Search for the cell housing the specified text and yield its (X, Y) center coordinate. 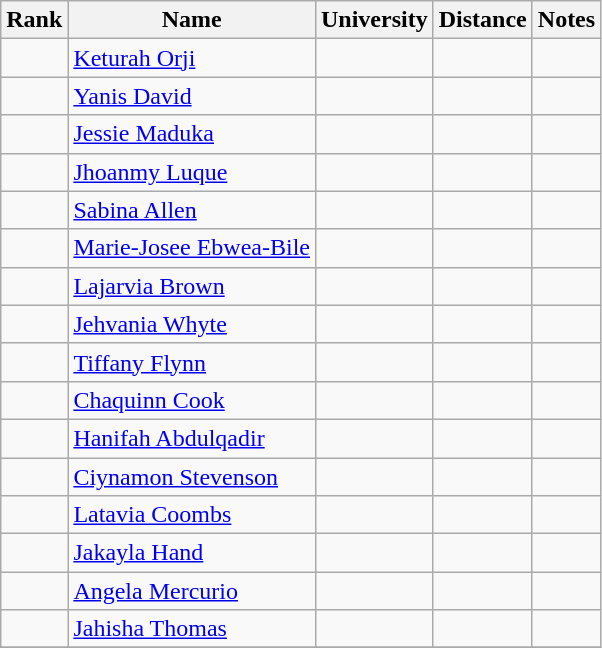
Hanifah Abdulqadir (192, 438)
Chaquinn Cook (192, 400)
Yanis David (192, 96)
Sabina Allen (192, 210)
University (374, 20)
Latavia Coombs (192, 515)
Keturah Orji (192, 58)
Tiffany Flynn (192, 362)
Notes (566, 20)
Jhoanmy Luque (192, 172)
Marie-Josee Ebwea-Bile (192, 248)
Jehvania Whyte (192, 324)
Name (192, 20)
Distance (482, 20)
Lajarvia Brown (192, 286)
Jakayla Hand (192, 553)
Rank (34, 20)
Ciynamon Stevenson (192, 477)
Jahisha Thomas (192, 629)
Angela Mercurio (192, 591)
Jessie Maduka (192, 134)
